Determine the [x, y] coordinate at the center of the cell enclosing the given text.  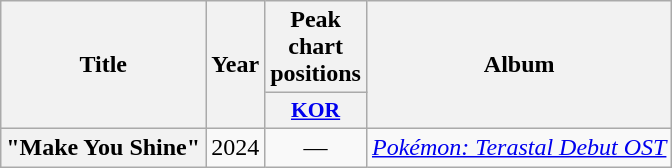
Album [519, 65]
"Make You Shine" [104, 147]
Title [104, 65]
KOR [316, 111]
Pokémon: Terastal Debut OST [519, 147]
Peak chart positions [316, 47]
2024 [236, 147]
— [316, 147]
Year [236, 65]
